Capture the cell that displays the provided text and extract its (x, y) central coordinate. 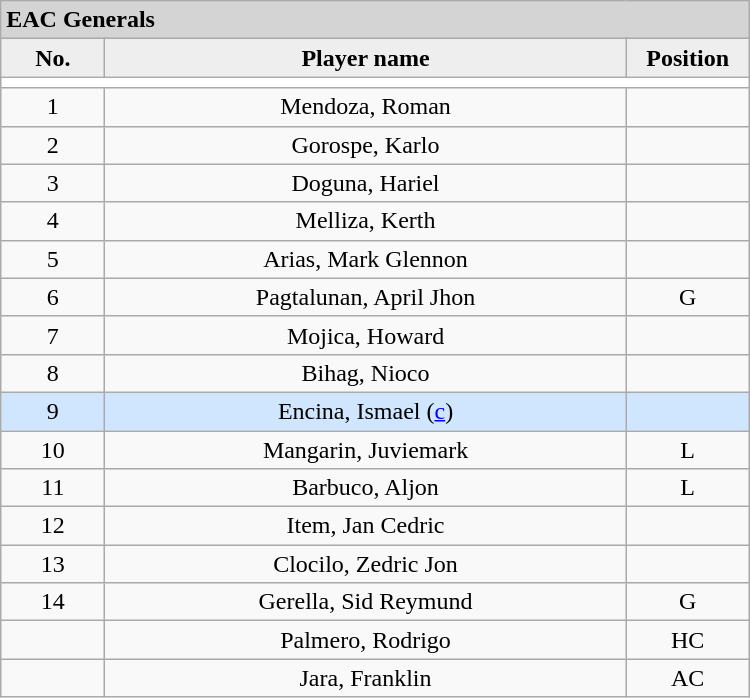
Gorospe, Karlo (366, 145)
14 (53, 602)
1 (53, 107)
Barbuco, Aljon (366, 488)
9 (53, 411)
Melliza, Kerth (366, 221)
Pagtalunan, April Jhon (366, 297)
3 (53, 183)
Mojica, Howard (366, 335)
Jara, Franklin (366, 678)
EAC Generals (375, 20)
Item, Jan Cedric (366, 526)
No. (53, 58)
Gerella, Sid Reymund (366, 602)
Encina, Ismael (c) (366, 411)
Mangarin, Juviemark (366, 449)
Position (688, 58)
10 (53, 449)
2 (53, 145)
Bihag, Nioco (366, 373)
Clocilo, Zedric Jon (366, 564)
7 (53, 335)
6 (53, 297)
Arias, Mark Glennon (366, 259)
AC (688, 678)
4 (53, 221)
HC (688, 640)
Palmero, Rodrigo (366, 640)
Doguna, Hariel (366, 183)
5 (53, 259)
13 (53, 564)
11 (53, 488)
Mendoza, Roman (366, 107)
8 (53, 373)
Player name (366, 58)
12 (53, 526)
